Output the [X, Y] coordinate of the center of the cell containing the given text.  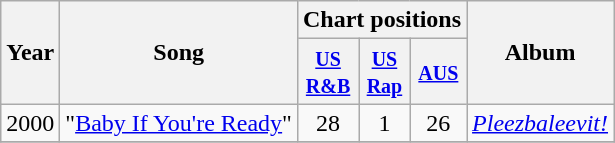
2000 [30, 123]
Pleezbaleevit! [540, 123]
AUS [438, 72]
Album [540, 52]
1 [384, 123]
Song [179, 52]
Year [30, 52]
Chart positions [382, 20]
26 [438, 123]
US R&B [328, 72]
US Rap [384, 72]
28 [328, 123]
"Baby If You're Ready" [179, 123]
